Pinpoint the cell where the given text exists, returning its (X, Y) midpoint coordinate. 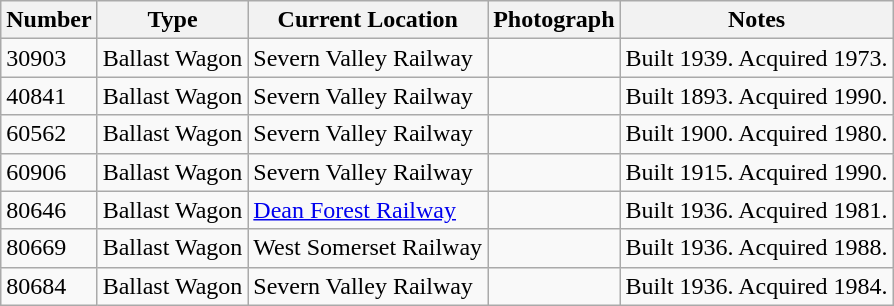
30903 (49, 58)
West Somerset Railway (368, 248)
Built 1915. Acquired 1990. (756, 172)
Built 1939. Acquired 1973. (756, 58)
60906 (49, 172)
Number (49, 20)
Current Location (368, 20)
Dean Forest Railway (368, 210)
80669 (49, 248)
80646 (49, 210)
Built 1936. Acquired 1981. (756, 210)
Built 1893. Acquired 1990. (756, 96)
Type (172, 20)
Photograph (554, 20)
Built 1900. Acquired 1980. (756, 134)
Built 1936. Acquired 1984. (756, 286)
80684 (49, 286)
40841 (49, 96)
60562 (49, 134)
Built 1936. Acquired 1988. (756, 248)
Notes (756, 20)
